Capture the cell that displays the provided text and extract its [x, y] central coordinate. 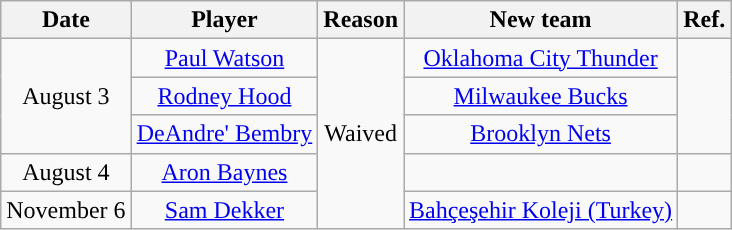
New team [541, 20]
Paul Watson [224, 58]
Milwaukee Bucks [541, 96]
DeAndre' Bembry [224, 134]
Reason [361, 20]
Date [66, 20]
Brooklyn Nets [541, 134]
Bahçeşehir Koleji (Turkey) [541, 210]
Ref. [704, 20]
Sam Dekker [224, 210]
Rodney Hood [224, 96]
August 3 [66, 96]
Oklahoma City Thunder [541, 58]
Player [224, 20]
Aron Baynes [224, 172]
Waived [361, 134]
August 4 [66, 172]
November 6 [66, 210]
